Search for the cell housing the specified text and yield its (x, y) center coordinate. 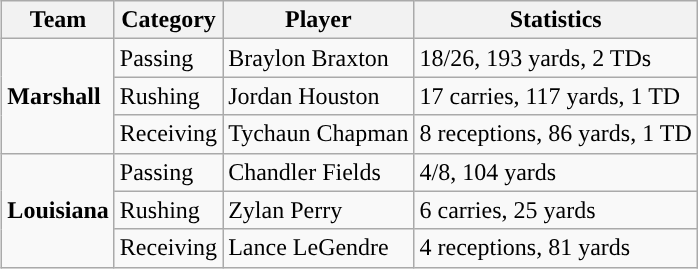
8 receptions, 86 yards, 1 TD (556, 134)
18/26, 193 yards, 2 TDs (556, 58)
Jordan Houston (318, 96)
Category (168, 20)
Team (58, 20)
4 receptions, 81 yards (556, 248)
Zylan Perry (318, 210)
Lance LeGendre (318, 248)
Statistics (556, 20)
Louisiana (58, 210)
Braylon Braxton (318, 58)
17 carries, 117 yards, 1 TD (556, 96)
4/8, 104 yards (556, 172)
Chandler Fields (318, 172)
Tychaun Chapman (318, 134)
Player (318, 20)
6 carries, 25 yards (556, 210)
Marshall (58, 96)
